Scan for the cell matching the given text and deliver its (X, Y) coordinate at center. 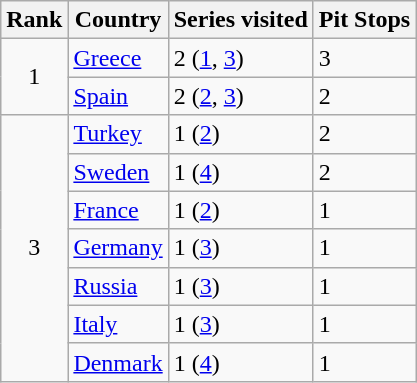
Germany (118, 248)
Sweden (118, 172)
Series visited (240, 20)
2 (2, 3) (240, 96)
2 (1, 3) (240, 58)
Italy (118, 324)
France (118, 210)
Greece (118, 58)
Country (118, 20)
Pit Stops (364, 20)
Denmark (118, 362)
Russia (118, 286)
Rank (34, 20)
Turkey (118, 134)
Spain (118, 96)
